Scan for the cell matching the given text and deliver its (x, y) coordinate at center. 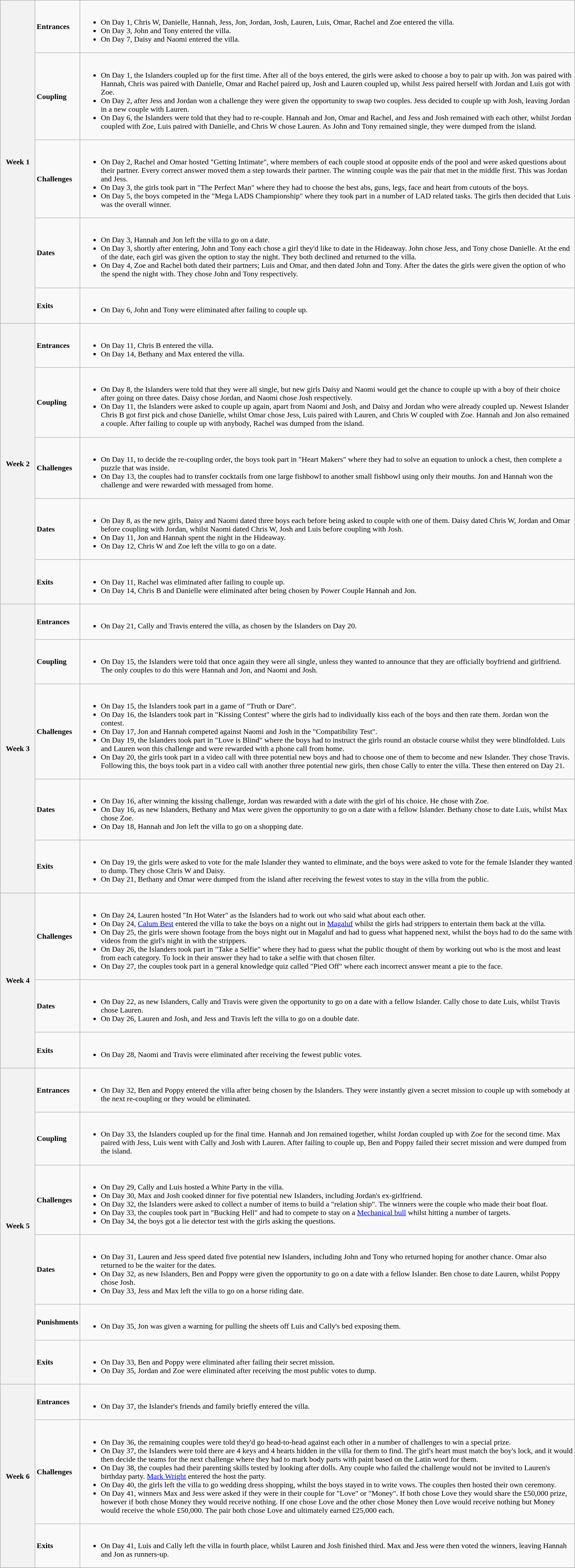
Week 2 (18, 464)
On Day 28, Naomi and Travis were eliminated after receiving the fewest public votes. (327, 1050)
On Day 11, Chris B entered the villa.On Day 14, Bethany and Max entered the villa. (327, 345)
Week 1 (18, 162)
Week 4 (18, 980)
Punishments (57, 1322)
On Day 21, Cally and Travis entered the villa, as chosen by the Islanders on Day 20. (327, 621)
Week 3 (18, 748)
On Day 6, John and Tony were eliminated after failing to couple up. (327, 305)
Week 6 (18, 1476)
Week 5 (18, 1226)
On Day 35, Jon was given a warning for pulling the sheets off Luis and Cally's bed exposing them. (327, 1322)
On Day 37, the Islander's friends and family briefly entered the villa. (327, 1402)
